Detect which cell encompasses the target text, then output its [X, Y] center coordinate. 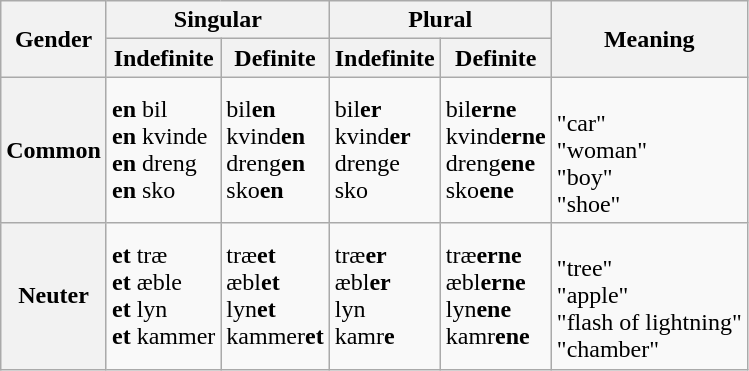
Plural [440, 20]
Singular [218, 20]
Gender [54, 39]
"tree""apple""flash of lightning" "chamber" [649, 296]
Neuter [54, 296]
en bilen kvindeen drengen sko [163, 150]
"car""woman""boy""shoe" [649, 150]
træerneæblernelynenekamrene [496, 296]
bilenkvindendrengenskoen [275, 150]
træeræblerlynkamre [384, 296]
et træet æble et lyn et kammer [163, 296]
træetæbletlynetkammeret [275, 296]
bilerkvinderdrengesko [384, 150]
Meaning [649, 39]
bilernekvindernedrengeneskoene [496, 150]
Common [54, 150]
